Determine the (x, y) coordinate at the center of the cell enclosing the given text.  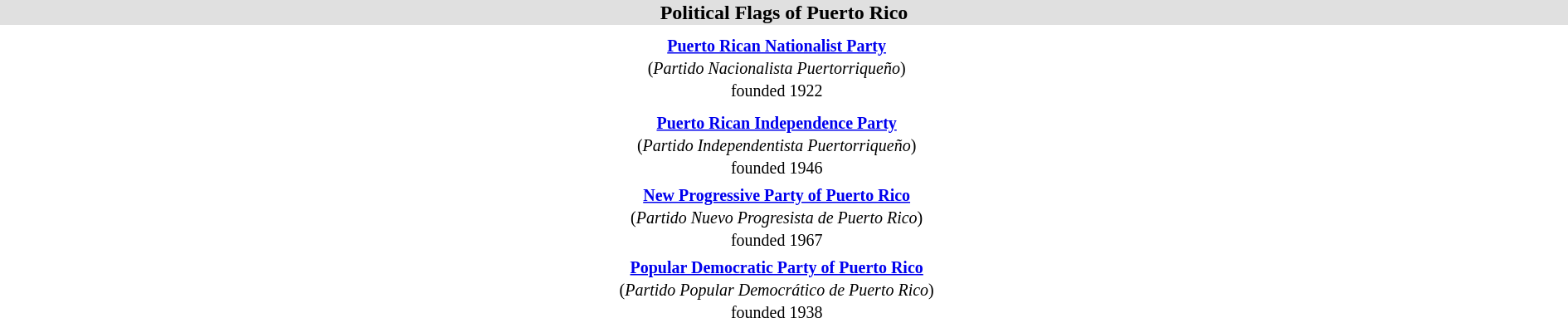
Political Flags of Puerto Rico (784, 12)
Puerto Rican Nationalist Party (Partido Nacionalista Puertorriqueño) founded 1922 (777, 67)
Puerto Rican Independence Party (Partido Independentista Puertorriqueño) founded 1946 (777, 144)
New Progressive Party of Puerto Rico (Partido Nuevo Progresista de Puerto Rico) founded 1967 (777, 217)
